Locate the cell with the specified text and output its (X, Y) center coordinate. 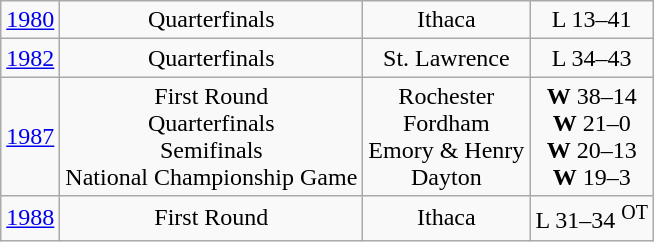
L 13–41 (592, 20)
First RoundQuarterfinalsSemifinalsNational Championship Game (212, 136)
1980 (30, 20)
1987 (30, 136)
L 31–34 OT (592, 218)
1988 (30, 218)
W 38–14W 21–0W 20–13W 19–3 (592, 136)
L 34–43 (592, 58)
1982 (30, 58)
RochesterFordhamEmory & HenryDayton (446, 136)
First Round (212, 218)
St. Lawrence (446, 58)
